From the cell containing the given text, extract its center point as [x, y] coordinate. 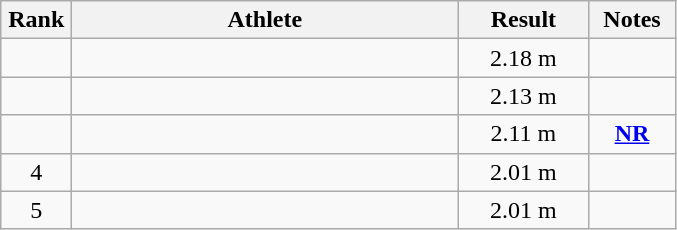
NR [632, 134]
Notes [632, 20]
Result [524, 20]
4 [36, 172]
5 [36, 210]
Rank [36, 20]
2.13 m [524, 96]
2.11 m [524, 134]
Athlete [265, 20]
2.18 m [524, 58]
